Scan for the cell matching the given text and deliver its [x, y] coordinate at center. 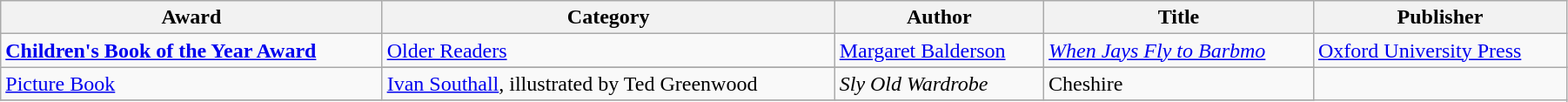
Margaret Balderson [939, 51]
Sly Old Wardrobe [939, 84]
Category [608, 17]
When Jays Fly to Barbmo [1179, 51]
Ivan Southall, illustrated by Ted Greenwood [608, 84]
Award [191, 17]
Children's Book of the Year Award [191, 51]
Older Readers [608, 51]
Oxford University Press [1439, 51]
Publisher [1439, 17]
Cheshire [1179, 84]
Picture Book [191, 84]
Author [939, 17]
Title [1179, 17]
